Output the (x, y) coordinate of the center of the cell containing the given text.  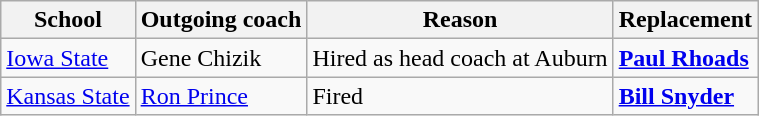
Hired as head coach at Auburn (460, 58)
Replacement (685, 20)
Paul Rhoads (685, 58)
Outgoing coach (221, 20)
Bill Snyder (685, 96)
School (68, 20)
Iowa State (68, 58)
Kansas State (68, 96)
Reason (460, 20)
Fired (460, 96)
Gene Chizik (221, 58)
Ron Prince (221, 96)
